Detect which cell encompasses the target text, then output its (x, y) center coordinate. 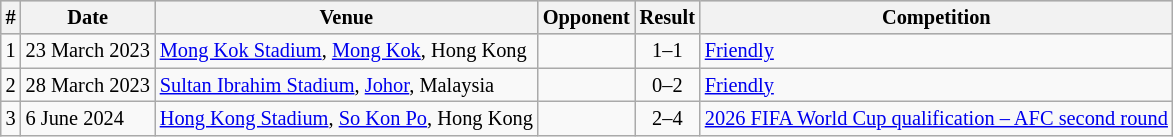
3 (11, 118)
Date (88, 17)
2–4 (668, 118)
# (11, 17)
Competition (936, 17)
Sultan Ibrahim Stadium, Johor, Malaysia (346, 85)
2 (11, 85)
Venue (346, 17)
1 (11, 51)
6 June 2024 (88, 118)
Opponent (586, 17)
2026 FIFA World Cup qualification – AFC second round (936, 118)
23 March 2023 (88, 51)
Hong Kong Stadium, So Kon Po, Hong Kong (346, 118)
28 March 2023 (88, 85)
Mong Kok Stadium, Mong Kok, Hong Kong (346, 51)
0–2 (668, 85)
Result (668, 17)
1–1 (668, 51)
